Return [x, y] of the center of cell containing provided text 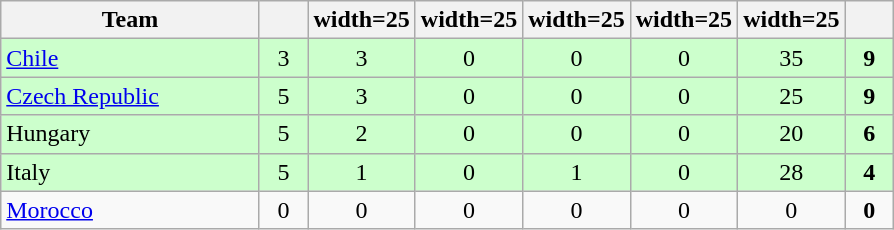
Hungary [130, 134]
Czech Republic [130, 96]
Morocco [130, 210]
25 [792, 96]
6 [870, 134]
Italy [130, 172]
Chile [130, 58]
28 [792, 172]
Team [130, 20]
35 [792, 58]
20 [792, 134]
2 [362, 134]
4 [870, 172]
